From the cell containing the given text, extract its center point as (X, Y) coordinate. 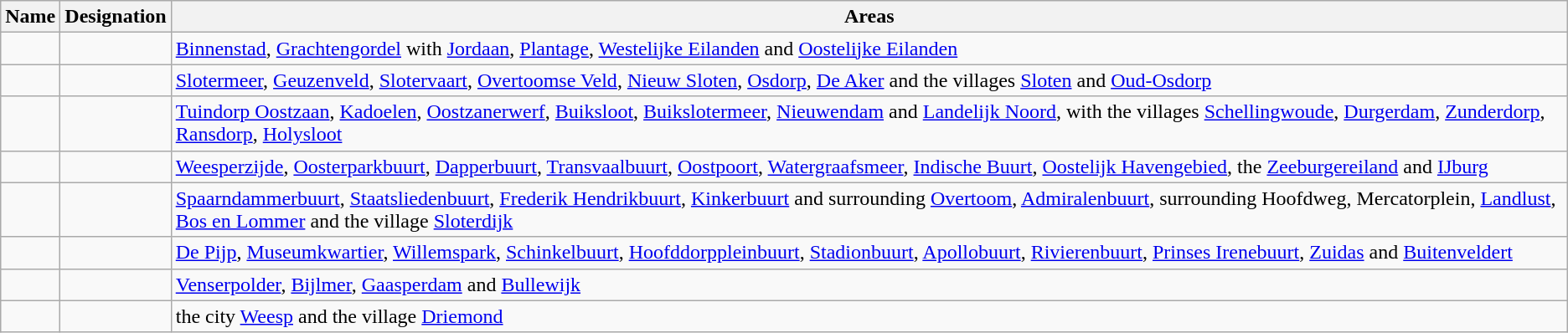
Venserpolder, Bijlmer, Gaasperdam and Bullewijk (869, 284)
Name (30, 17)
Areas (869, 17)
Designation (116, 17)
the city Weesp and the village Driemond (869, 316)
Binnenstad, Grachtengordel with Jordaan, Plantage, Westelijke Eilanden and Oostelijke Eilanden (869, 49)
Slotermeer, Geuzenveld, Slotervaart, Overtoomse Veld, Nieuw Sloten, Osdorp, De Aker and the villages Sloten and Oud-Osdorp (869, 80)
